Provide the (X, Y) coordinate of the cell's center where the given text is located.  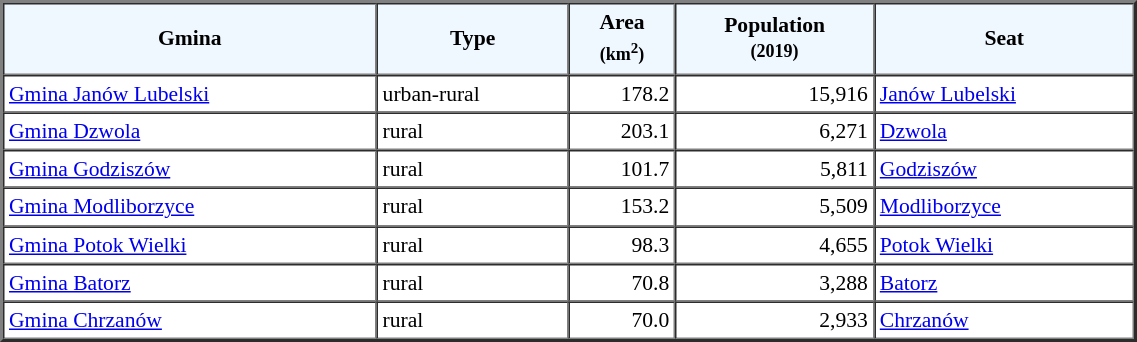
Gmina Chrzanów (190, 321)
203.1 (622, 131)
3,288 (774, 283)
101.7 (622, 169)
Chrzanów (1004, 321)
Godziszów (1004, 169)
Population(2019) (774, 38)
178.2 (622, 93)
4,655 (774, 245)
Gmina Modliborzyce (190, 207)
Area(km2) (622, 38)
urban-rural (473, 93)
153.2 (622, 207)
Seat (1004, 38)
Gmina Batorz (190, 283)
98.3 (622, 245)
Gmina Dzwola (190, 131)
Gmina Janów Lubelski (190, 93)
70.8 (622, 283)
Gmina Potok Wielki (190, 245)
Batorz (1004, 283)
70.0 (622, 321)
Type (473, 38)
15,916 (774, 93)
Modliborzyce (1004, 207)
2,933 (774, 321)
6,271 (774, 131)
Potok Wielki (1004, 245)
5,509 (774, 207)
Janów Lubelski (1004, 93)
Dzwola (1004, 131)
5,811 (774, 169)
Gmina (190, 38)
Gmina Godziszów (190, 169)
